Return (X, Y) of the center of cell containing provided text 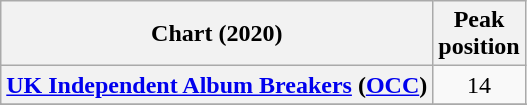
UK Independent Album Breakers (OCC) (217, 85)
Peakposition (479, 34)
Chart (2020) (217, 34)
14 (479, 85)
